Determine the [x, y] coordinate at the center of the cell enclosing the given text.  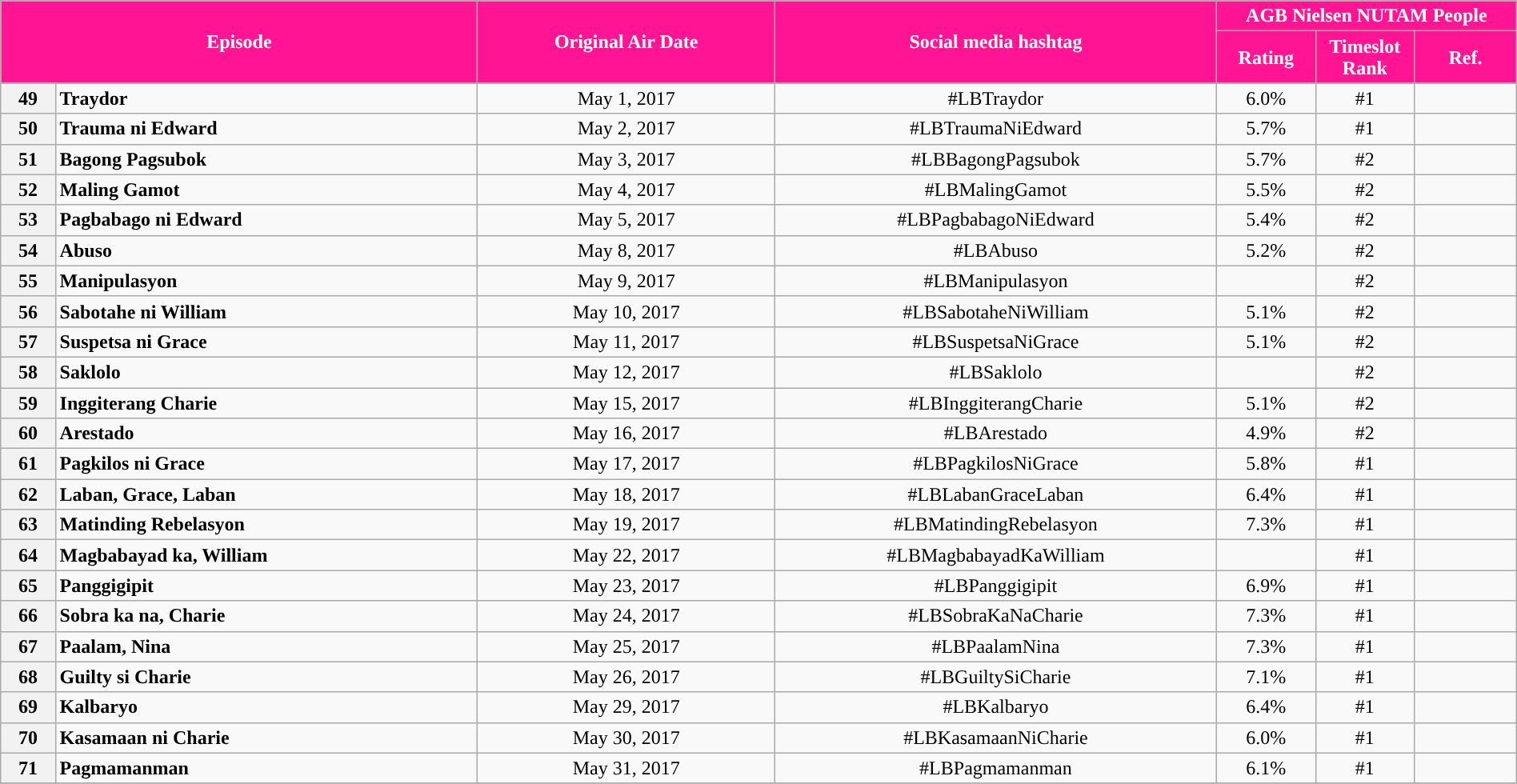
Original Air Date [626, 42]
69 [28, 707]
May 30, 2017 [626, 738]
#LBKasamaanNiCharie [995, 738]
Sobra ka na, Charie [266, 616]
May 19, 2017 [626, 525]
#LBLabanGraceLaban [995, 494]
TimeslotRank [1365, 58]
May 15, 2017 [626, 402]
May 29, 2017 [626, 707]
Matinding Rebelasyon [266, 525]
Inggiterang Charie [266, 402]
Paalam, Nina [266, 646]
#LBBagongPagsubok [995, 159]
Saklolo [266, 372]
Panggigipit [266, 586]
63 [28, 525]
Laban, Grace, Laban [266, 494]
#LBTraumaNiEdward [995, 129]
May 24, 2017 [626, 616]
66 [28, 616]
70 [28, 738]
53 [28, 220]
Sabotahe ni William [266, 311]
61 [28, 464]
5.5% [1267, 190]
May 1, 2017 [626, 98]
#LBInggiterangCharie [995, 402]
May 17, 2017 [626, 464]
#LBPaalamNina [995, 646]
50 [28, 129]
71 [28, 768]
5.2% [1267, 250]
4.9% [1267, 434]
Guilty si Charie [266, 677]
May 31, 2017 [626, 768]
May 5, 2017 [626, 220]
Trauma ni Edward [266, 129]
#LBSabotaheNiWilliam [995, 311]
62 [28, 494]
52 [28, 190]
Abuso [266, 250]
49 [28, 98]
May 12, 2017 [626, 372]
#LBMagbabayadKaWilliam [995, 555]
Ref. [1466, 58]
58 [28, 372]
7.1% [1267, 677]
54 [28, 250]
May 18, 2017 [626, 494]
May 25, 2017 [626, 646]
Episode [239, 42]
55 [28, 281]
#LBArestado [995, 434]
#LBSaklolo [995, 372]
65 [28, 586]
Kasamaan ni Charie [266, 738]
57 [28, 342]
May 4, 2017 [626, 190]
Suspetsa ni Grace [266, 342]
#LBKalbaryo [995, 707]
Manipulasyon [266, 281]
Traydor [266, 98]
May 3, 2017 [626, 159]
56 [28, 311]
Social media hashtag [995, 42]
64 [28, 555]
Arestado [266, 434]
Rating [1267, 58]
59 [28, 402]
#LBPagkilosNiGrace [995, 464]
#LBGuiltySiCharie [995, 677]
Kalbaryo [266, 707]
Pagbabago ni Edward [266, 220]
68 [28, 677]
51 [28, 159]
May 23, 2017 [626, 586]
Pagmamanman [266, 768]
May 26, 2017 [626, 677]
May 9, 2017 [626, 281]
May 8, 2017 [626, 250]
#LBPanggigipit [995, 586]
5.8% [1267, 464]
#LBManipulasyon [995, 281]
6.1% [1267, 768]
#LBSobraKaNaCharie [995, 616]
Magbabayad ka, William [266, 555]
#LBPagmamanman [995, 768]
Pagkilos ni Grace [266, 464]
Maling Gamot [266, 190]
67 [28, 646]
May 16, 2017 [626, 434]
6.9% [1267, 586]
5.4% [1267, 220]
#LBAbuso [995, 250]
May 10, 2017 [626, 311]
May 22, 2017 [626, 555]
#LBSuspetsaNiGrace [995, 342]
May 2, 2017 [626, 129]
#LBMalingGamot [995, 190]
60 [28, 434]
AGB Nielsen NUTAM People [1367, 16]
#LBPagbabagoNiEdward [995, 220]
#LBTraydor [995, 98]
#LBMatindingRebelasyon [995, 525]
May 11, 2017 [626, 342]
Bagong Pagsubok [266, 159]
